From the cell containing the given text, extract its center point as [X, Y] coordinate. 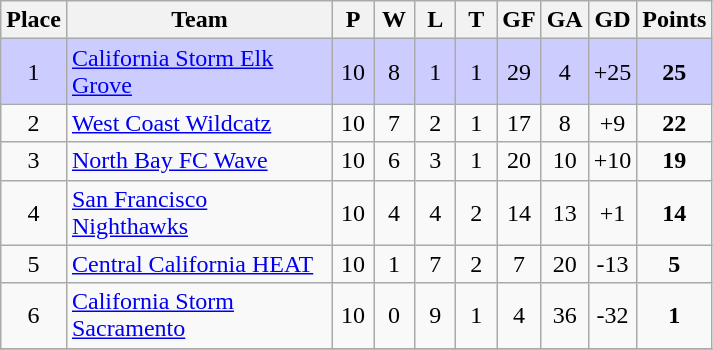
13 [564, 212]
California Storm Elk Grove [199, 72]
Points [674, 20]
West Coast Wildcatz [199, 123]
25 [674, 72]
P [354, 20]
+25 [612, 72]
California Storm Sacramento [199, 316]
L [436, 20]
9 [436, 316]
-13 [612, 264]
19 [674, 161]
GF [519, 20]
Central California HEAT [199, 264]
GD [612, 20]
36 [564, 316]
-32 [612, 316]
Team [199, 20]
San Francisco Nighthawks [199, 212]
0 [394, 316]
W [394, 20]
29 [519, 72]
GA [564, 20]
17 [519, 123]
22 [674, 123]
North Bay FC Wave [199, 161]
+1 [612, 212]
+10 [612, 161]
+9 [612, 123]
T [476, 20]
Place [34, 20]
